For the text-containing cell, return its midpoint in [X, Y] coordinate format. 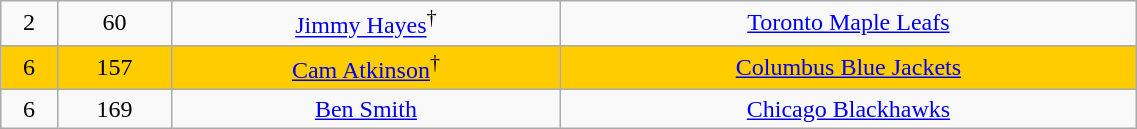
2 [29, 24]
157 [114, 68]
Jimmy Hayes† [366, 24]
Cam Atkinson† [366, 68]
Toronto Maple Leafs [848, 24]
169 [114, 109]
Columbus Blue Jackets [848, 68]
60 [114, 24]
Ben Smith [366, 109]
Chicago Blackhawks [848, 109]
